Return the [x, y] coordinate for the center point of the cell that contains the specified text.  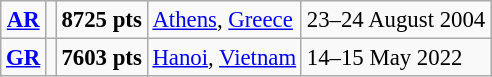
7603 pts [102, 58]
Athens, Greece [224, 20]
8725 pts [102, 20]
23–24 August 2004 [396, 20]
Hanoi, Vietnam [224, 58]
GR [24, 58]
14–15 May 2022 [396, 58]
AR [24, 20]
